Pinpoint the cell where the given text exists, returning its [x, y] midpoint coordinate. 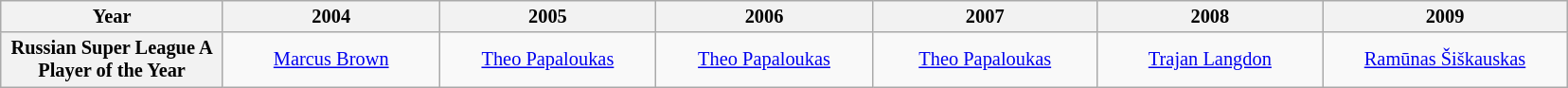
2006 [765, 16]
2005 [547, 16]
Ramūnas Šiškauskas [1445, 60]
Marcus Brown [331, 60]
Year [112, 16]
2007 [985, 16]
Russian Super League A Player of the Year [112, 60]
Trajan Langdon [1210, 60]
2008 [1210, 16]
2009 [1445, 16]
2004 [331, 16]
